Output the (X, Y) coordinate of the center of the cell containing the given text.  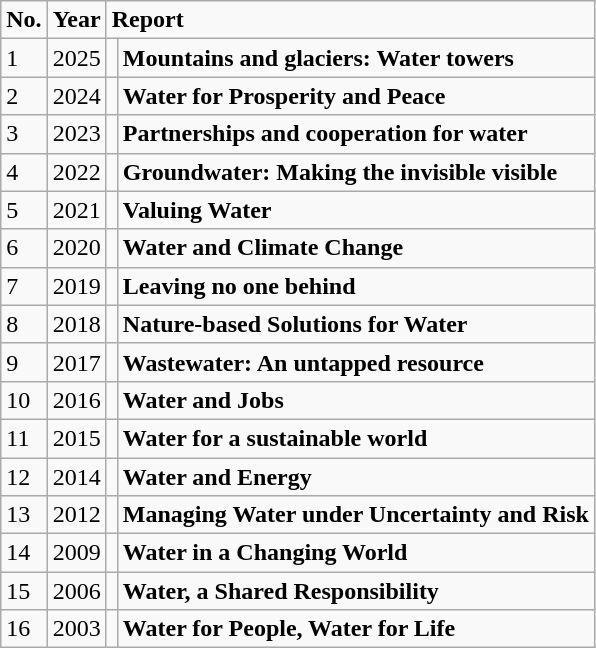
2003 (76, 629)
Water in a Changing World (356, 553)
2017 (76, 362)
2022 (76, 172)
2012 (76, 515)
5 (24, 210)
Wastewater: An untapped resource (356, 362)
2025 (76, 58)
3 (24, 134)
Year (76, 20)
Water and Jobs (356, 400)
2024 (76, 96)
11 (24, 438)
15 (24, 591)
2014 (76, 477)
2009 (76, 553)
Water, a Shared Responsibility (356, 591)
16 (24, 629)
Valuing Water (356, 210)
Water and Energy (356, 477)
7 (24, 286)
2006 (76, 591)
2016 (76, 400)
Water and Climate Change (356, 248)
4 (24, 172)
2018 (76, 324)
8 (24, 324)
Partnerships and cooperation for water (356, 134)
14 (24, 553)
2019 (76, 286)
9 (24, 362)
Nature-based Solutions for Water (356, 324)
2020 (76, 248)
2 (24, 96)
Groundwater: Making the invisible visible (356, 172)
Leaving no one behind (356, 286)
Managing Water under Uncertainty and Risk (356, 515)
1 (24, 58)
Water for People, Water for Life (356, 629)
13 (24, 515)
2015 (76, 438)
No. (24, 20)
Water for Prosperity and Peace (356, 96)
6 (24, 248)
Mountains and glaciers: Water towers (356, 58)
2021 (76, 210)
2023 (76, 134)
Report (350, 20)
Water for a sustainable world (356, 438)
12 (24, 477)
10 (24, 400)
